Capture the cell that displays the provided text and extract its (X, Y) central coordinate. 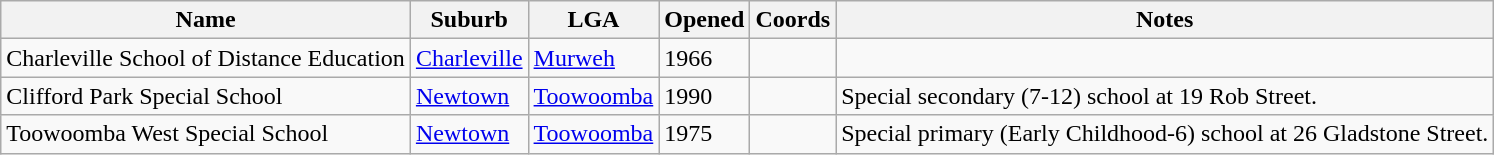
Name (206, 20)
1966 (704, 58)
1990 (704, 96)
1975 (704, 134)
Coords (793, 20)
Special primary (Early Childhood-6) school at 26 Gladstone Street. (1165, 134)
Opened (704, 20)
Toowoomba West Special School (206, 134)
Suburb (469, 20)
Notes (1165, 20)
Clifford Park Special School (206, 96)
Charleville School of Distance Education (206, 58)
Charleville (469, 58)
LGA (594, 20)
Special secondary (7-12) school at 19 Rob Street. (1165, 96)
Murweh (594, 58)
